Return the [X, Y] coordinate for the center point of the cell that contains the specified text.  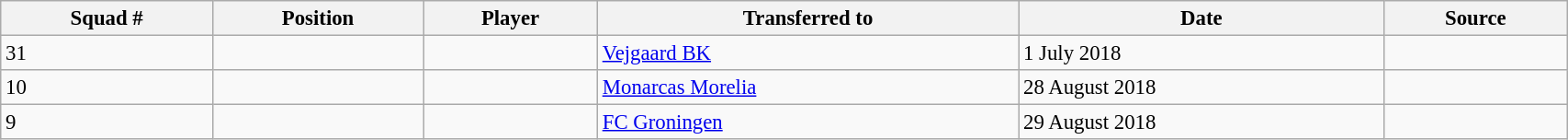
Date [1201, 18]
1 July 2018 [1201, 53]
Position [318, 18]
Transferred to [807, 18]
10 [107, 87]
31 [107, 53]
FC Groningen [807, 122]
Source [1475, 18]
28 August 2018 [1201, 87]
Player [511, 18]
9 [107, 122]
Monarcas Morelia [807, 87]
29 August 2018 [1201, 122]
Squad # [107, 18]
Vejgaard BK [807, 53]
